Locate the cell with the specified text and output its [X, Y] center coordinate. 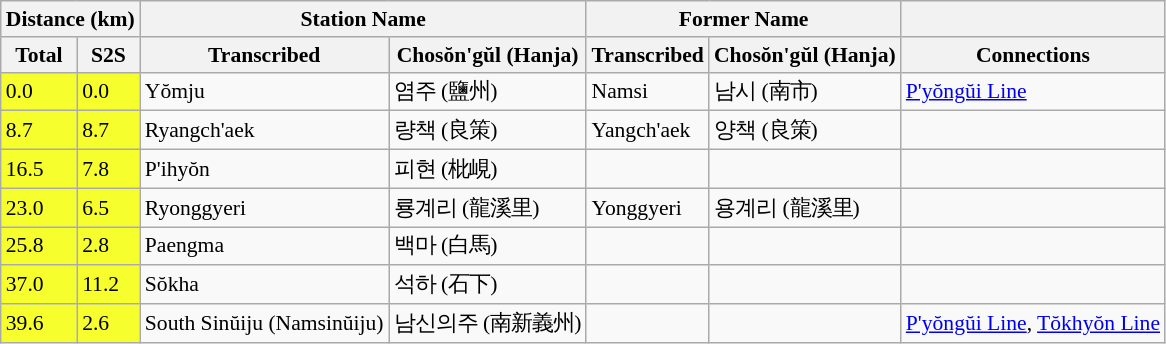
South Sinŭiju (Namsinŭiju) [264, 324]
용계리 (龍溪里) [805, 208]
P'yŏngŭi Line, Tŏkhyŏn Line [1033, 324]
Yangch'aek [647, 130]
피현 (枇峴) [488, 170]
Distance (km) [70, 19]
6.5 [108, 208]
석하 (石下) [488, 286]
39.6 [39, 324]
S2S [108, 55]
Sŏkha [264, 286]
백마 (白馬) [488, 246]
Yŏmju [264, 92]
Yonggyeri [647, 208]
Ryonggyeri [264, 208]
량책 (良策) [488, 130]
Former Name [743, 19]
남신의주 (南新義州) [488, 324]
Namsi [647, 92]
7.8 [108, 170]
남시 (南市) [805, 92]
25.8 [39, 246]
염주 (鹽州) [488, 92]
Paengma [264, 246]
16.5 [39, 170]
룡계리 (龍溪里) [488, 208]
P'ihyŏn [264, 170]
Total [39, 55]
11.2 [108, 286]
양책 (良策) [805, 130]
2.8 [108, 246]
Station Name [364, 19]
23.0 [39, 208]
P'yŏngŭi Line [1033, 92]
2.6 [108, 324]
Connections [1033, 55]
37.0 [39, 286]
Ryangch'aek [264, 130]
